Provide the (X, Y) coordinate of the cell's center where the given text is located.  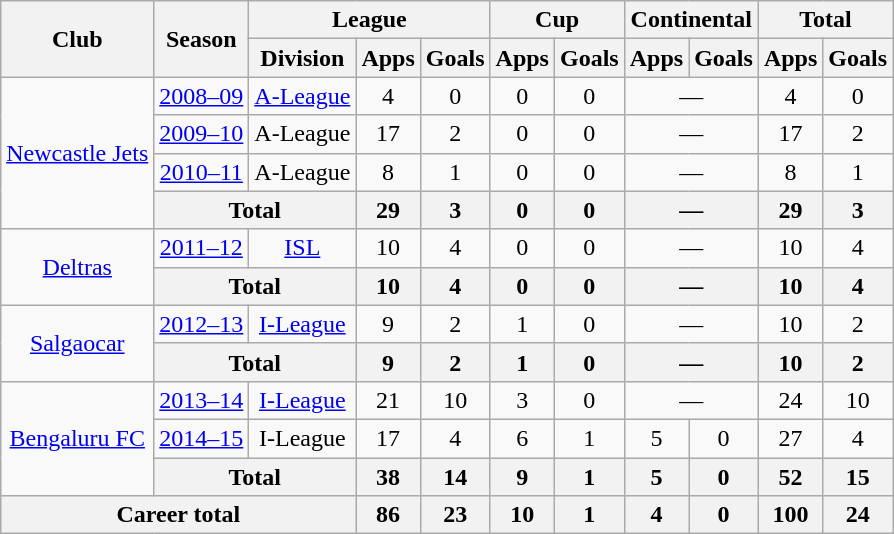
2011–12 (202, 248)
Club (78, 39)
Bengaluru FC (78, 438)
21 (388, 400)
2013–14 (202, 400)
Season (202, 39)
2010–11 (202, 172)
Career total (178, 515)
14 (455, 477)
15 (858, 477)
Division (302, 58)
52 (790, 477)
Salgaocar (78, 343)
ISL (302, 248)
2009–10 (202, 134)
Newcastle Jets (78, 153)
100 (790, 515)
League (370, 20)
2008–09 (202, 96)
6 (522, 438)
Cup (557, 20)
86 (388, 515)
27 (790, 438)
23 (455, 515)
38 (388, 477)
Deltras (78, 267)
2012–13 (202, 324)
2014–15 (202, 438)
Continental (691, 20)
